Detect which cell encompasses the target text, then output its [x, y] center coordinate. 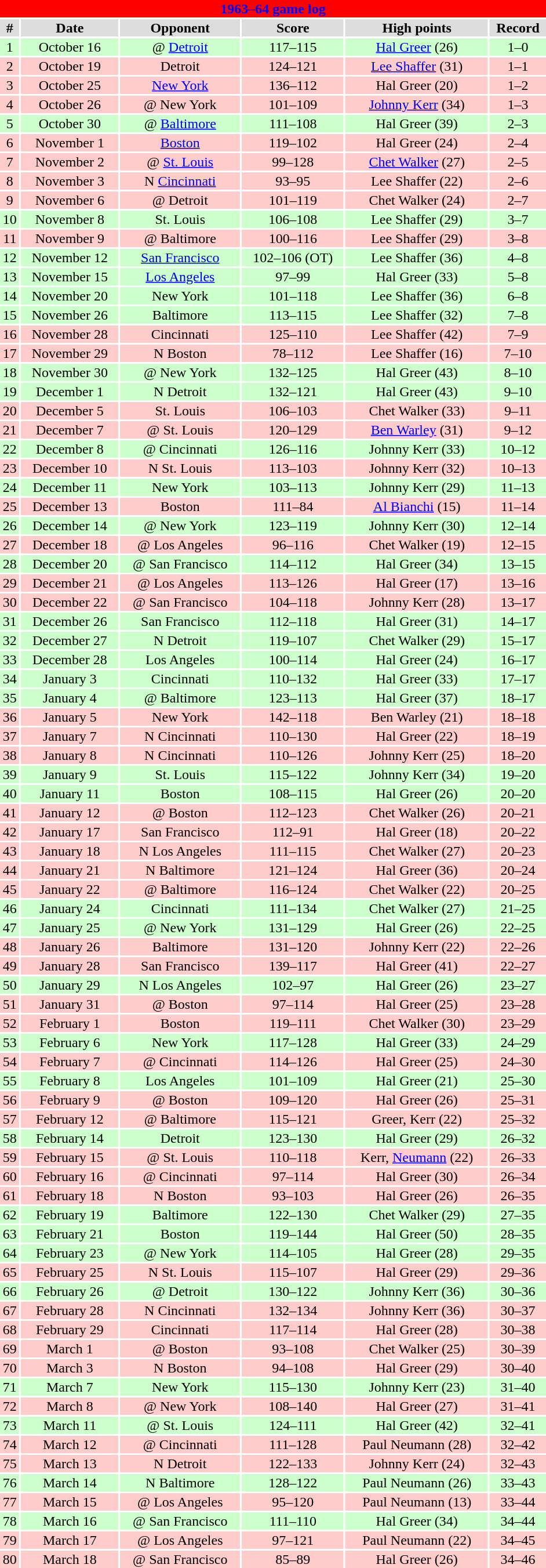
115–107 [293, 1272]
February 29 [70, 1330]
95–120 [293, 1502]
44 [10, 870]
60 [10, 1176]
Chet Walker (22) [417, 889]
7 [10, 162]
Lee Shaffer (16) [417, 353]
January 21 [70, 870]
100–114 [293, 660]
30–37 [518, 1310]
47 [10, 928]
March 11 [70, 1425]
November 28 [70, 334]
42 [10, 832]
November 8 [70, 219]
34–46 [518, 1559]
113–126 [293, 583]
8–10 [518, 372]
58 [10, 1138]
49 [10, 966]
61 [10, 1196]
Record [518, 28]
November 15 [70, 277]
63 [10, 1234]
139–117 [293, 966]
26–34 [518, 1176]
113–103 [293, 468]
3–8 [518, 238]
December 28 [70, 660]
November 1 [70, 143]
110–132 [293, 679]
23–28 [518, 1004]
Paul Neumann (28) [417, 1444]
Paul Neumann (26) [417, 1483]
Johnny Kerr (28) [417, 602]
25 [10, 506]
January 4 [70, 698]
Lee Shaffer (31) [417, 66]
111–84 [293, 506]
115–121 [293, 1119]
114–112 [293, 564]
February 15 [70, 1157]
Hal Greer (50) [417, 1234]
December 18 [70, 545]
3 [10, 85]
February 23 [70, 1253]
75 [10, 1464]
Hal Greer (31) [417, 621]
Al Bianchi (15) [417, 506]
23–29 [518, 1023]
12 [10, 258]
2–4 [518, 143]
131–129 [293, 928]
122–130 [293, 1215]
22–25 [518, 928]
26 [10, 526]
29–36 [518, 1272]
December 14 [70, 526]
59 [10, 1157]
November 29 [70, 353]
11–14 [518, 506]
30–38 [518, 1330]
1–0 [518, 47]
Hal Greer (30) [417, 1176]
January 12 [70, 813]
106–103 [293, 411]
Opponent [180, 28]
77 [10, 1502]
26–35 [518, 1196]
November 6 [70, 200]
13–17 [518, 602]
February 18 [70, 1196]
122–133 [293, 1464]
7–8 [518, 315]
1–2 [518, 85]
12–15 [518, 545]
27 [10, 545]
2 [10, 66]
28 [10, 564]
93–108 [293, 1349]
25–30 [518, 1081]
February 26 [70, 1291]
Greer, Kerr (22) [417, 1119]
December 11 [70, 487]
10 [10, 219]
54 [10, 1062]
136–112 [293, 85]
December 8 [70, 449]
117–114 [293, 1330]
1–3 [518, 104]
21 [10, 430]
January 7 [70, 736]
December 13 [70, 506]
December 27 [70, 640]
Johnny Kerr (23) [417, 1387]
22–26 [518, 947]
20–23 [518, 851]
97–121 [293, 1540]
65 [10, 1272]
20–21 [518, 813]
March 13 [70, 1464]
March 15 [70, 1502]
111–110 [293, 1521]
40 [10, 794]
119–111 [293, 1023]
32–42 [518, 1444]
Hal Greer (21) [417, 1081]
Hal Greer (41) [417, 966]
100–116 [293, 238]
96–116 [293, 545]
101–119 [293, 200]
126–116 [293, 449]
128–122 [293, 1483]
68 [10, 1330]
8 [10, 181]
February 7 [70, 1062]
Score [293, 28]
99–128 [293, 162]
November 9 [70, 238]
Johnny Kerr (22) [417, 947]
9 [10, 200]
February 6 [70, 1042]
Date [70, 28]
January 29 [70, 985]
14 [10, 296]
53 [10, 1042]
January 24 [70, 908]
80 [10, 1559]
32–43 [518, 1464]
Johnny Kerr (29) [417, 487]
March 18 [70, 1559]
29 [10, 583]
30–36 [518, 1291]
Hal Greer (36) [417, 870]
33 [10, 660]
20–20 [518, 794]
Hal Greer (42) [417, 1425]
Hal Greer (20) [417, 85]
Johnny Kerr (32) [417, 468]
112–91 [293, 832]
101–118 [293, 296]
October 26 [70, 104]
High points [417, 28]
11–13 [518, 487]
January 3 [70, 679]
120–129 [293, 430]
29–35 [518, 1253]
6–8 [518, 296]
110–126 [293, 755]
121–124 [293, 870]
9–10 [518, 392]
112–123 [293, 813]
February 8 [70, 1081]
February 16 [70, 1176]
Chet Walker (33) [417, 411]
41 [10, 813]
Chet Walker (26) [417, 813]
37 [10, 736]
Hal Greer (37) [417, 698]
March 12 [70, 1444]
December 10 [70, 468]
115–130 [293, 1387]
51 [10, 1004]
Paul Neumann (13) [417, 1502]
38 [10, 755]
Chet Walker (19) [417, 545]
36 [10, 717]
132–121 [293, 392]
73 [10, 1425]
124–111 [293, 1425]
123–113 [293, 698]
15–17 [518, 640]
34–44 [518, 1521]
13 [10, 277]
Ben Warley (21) [417, 717]
114–126 [293, 1062]
48 [10, 947]
5 [10, 124]
January 25 [70, 928]
67 [10, 1310]
9–12 [518, 430]
January 18 [70, 851]
3–7 [518, 219]
70 [10, 1368]
34–45 [518, 1540]
2–3 [518, 124]
6 [10, 143]
January 5 [70, 717]
132–134 [293, 1310]
December 22 [70, 602]
25–31 [518, 1100]
10–12 [518, 449]
85–89 [293, 1559]
78–112 [293, 353]
February 25 [70, 1272]
111–128 [293, 1444]
Kerr, Neumann (22) [417, 1157]
50 [10, 985]
January 31 [70, 1004]
93–95 [293, 181]
1–1 [518, 66]
31 [10, 621]
56 [10, 1100]
Hal Greer (39) [417, 124]
Hal Greer (27) [417, 1406]
57 [10, 1119]
7–10 [518, 353]
119–102 [293, 143]
Hal Greer (18) [417, 832]
113–115 [293, 315]
March 8 [70, 1406]
Johnny Kerr (33) [417, 449]
February 12 [70, 1119]
112–118 [293, 621]
71 [10, 1387]
February 28 [70, 1310]
109–120 [293, 1100]
November 20 [70, 296]
102–106 (OT) [293, 258]
20–24 [518, 870]
79 [10, 1540]
November 12 [70, 258]
19–20 [518, 774]
30–39 [518, 1349]
Chet Walker (24) [417, 200]
2–6 [518, 181]
106–108 [293, 219]
17–17 [518, 679]
20–25 [518, 889]
March 16 [70, 1521]
13–15 [518, 564]
24 [10, 487]
30 [10, 602]
5–8 [518, 277]
94–108 [293, 1368]
18–17 [518, 698]
123–130 [293, 1138]
16 [10, 334]
34 [10, 679]
February 21 [70, 1234]
26–32 [518, 1138]
November 30 [70, 372]
24–30 [518, 1062]
22–27 [518, 966]
9–11 [518, 411]
15 [10, 315]
52 [10, 1023]
25–32 [518, 1119]
69 [10, 1349]
13–16 [518, 583]
110–130 [293, 736]
January 22 [70, 889]
February 14 [70, 1138]
Ben Warley (31) [417, 430]
Johnny Kerr (25) [417, 755]
November 2 [70, 162]
31–40 [518, 1387]
January 28 [70, 966]
14–17 [518, 621]
124–121 [293, 66]
Lee Shaffer (42) [417, 334]
45 [10, 889]
62 [10, 1215]
January 26 [70, 947]
43 [10, 851]
32–41 [518, 1425]
111–115 [293, 851]
March 7 [70, 1387]
February 19 [70, 1215]
104–118 [293, 602]
Paul Neumann (22) [417, 1540]
March 14 [70, 1483]
21–25 [518, 908]
33–43 [518, 1483]
33–44 [518, 1502]
16–17 [518, 660]
76 [10, 1483]
78 [10, 1521]
# [10, 28]
Hal Greer (22) [417, 736]
64 [10, 1253]
10–13 [518, 468]
December 7 [70, 430]
December 26 [70, 621]
31–41 [518, 1406]
January 17 [70, 832]
119–144 [293, 1234]
66 [10, 1291]
1 [10, 47]
Johnny Kerr (30) [417, 526]
October 19 [70, 66]
116–124 [293, 889]
19 [10, 392]
Lee Shaffer (32) [417, 315]
28–35 [518, 1234]
131–120 [293, 947]
Johnny Kerr (24) [417, 1464]
22 [10, 449]
20–22 [518, 832]
123–119 [293, 526]
117–115 [293, 47]
February 1 [70, 1023]
97–99 [293, 277]
4 [10, 104]
November 3 [70, 181]
18–18 [518, 717]
October 25 [70, 85]
December 1 [70, 392]
December 21 [70, 583]
2–5 [518, 162]
132–125 [293, 372]
114–105 [293, 1253]
March 17 [70, 1540]
Chet Walker (25) [417, 1349]
32 [10, 640]
1963–64 game log [273, 9]
18 [10, 372]
October 30 [70, 124]
4–8 [518, 258]
55 [10, 1081]
Lee Shaffer (22) [417, 181]
103–113 [293, 487]
Hal Greer (17) [417, 583]
18–20 [518, 755]
January 8 [70, 755]
142–118 [293, 717]
November 26 [70, 315]
January 9 [70, 774]
January 11 [70, 794]
17 [10, 353]
October 16 [70, 47]
74 [10, 1444]
23–27 [518, 985]
93–103 [293, 1196]
110–118 [293, 1157]
26–33 [518, 1157]
23 [10, 468]
February 9 [70, 1100]
130–122 [293, 1291]
35 [10, 698]
111–108 [293, 124]
39 [10, 774]
2–7 [518, 200]
125–110 [293, 334]
115–122 [293, 774]
March 3 [70, 1368]
108–140 [293, 1406]
102–97 [293, 985]
30–40 [518, 1368]
27–35 [518, 1215]
46 [10, 908]
Chet Walker (30) [417, 1023]
108–115 [293, 794]
7–9 [518, 334]
December 5 [70, 411]
119–107 [293, 640]
20 [10, 411]
117–128 [293, 1042]
24–29 [518, 1042]
111–134 [293, 908]
12–14 [518, 526]
18–19 [518, 736]
72 [10, 1406]
11 [10, 238]
December 20 [70, 564]
March 1 [70, 1349]
